Find where the given text appears and provide that cell's center as [X, Y] coordinate. 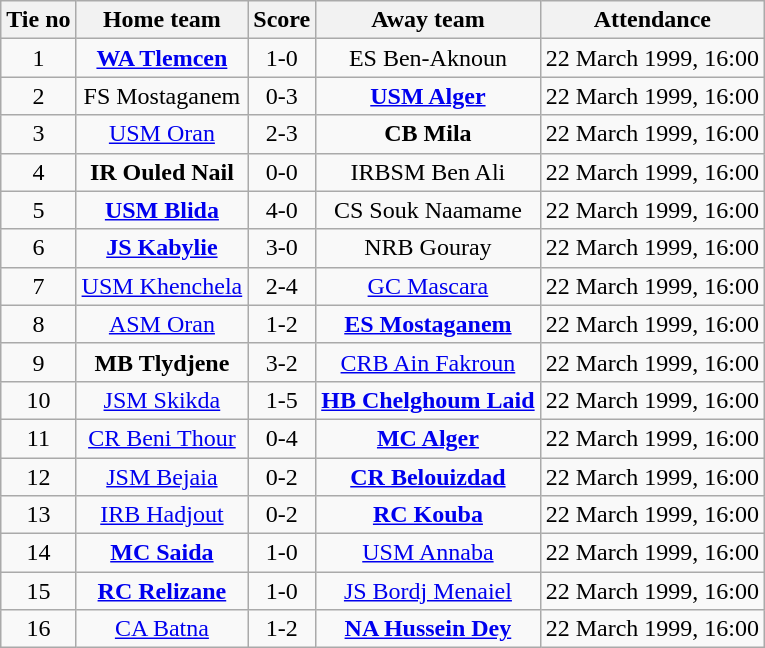
CR Belouizdad [428, 477]
CRB Ain Fakroun [428, 362]
4 [38, 172]
Away team [428, 20]
0-0 [282, 172]
Tie no [38, 20]
3-0 [282, 248]
MC Saida [162, 553]
RC Relizane [162, 591]
WA Tlemcen [162, 58]
MC Alger [428, 438]
7 [38, 286]
USM Khenchela [162, 286]
2-4 [282, 286]
ES Mostaganem [428, 324]
CR Beni Thour [162, 438]
ASM Oran [162, 324]
USM Oran [162, 134]
12 [38, 477]
USM Annaba [428, 553]
Attendance [652, 20]
Score [282, 20]
NA Hussein Dey [428, 629]
Home team [162, 20]
IRB Hadjout [162, 515]
RC Kouba [428, 515]
13 [38, 515]
1-5 [282, 400]
9 [38, 362]
1 [38, 58]
MB Tlydjene [162, 362]
USM Alger [428, 96]
5 [38, 210]
ES Ben-Aknoun [428, 58]
2 [38, 96]
15 [38, 591]
JS Bordj Menaiel [428, 591]
FS Mostaganem [162, 96]
JSM Bejaia [162, 477]
CA Batna [162, 629]
CB Mila [428, 134]
16 [38, 629]
6 [38, 248]
JSM Skikda [162, 400]
IRBSM Ben Ali [428, 172]
10 [38, 400]
HB Chelghoum Laid [428, 400]
2-3 [282, 134]
4-0 [282, 210]
NRB Gouray [428, 248]
JS Kabylie [162, 248]
0-3 [282, 96]
USM Blida [162, 210]
GC Mascara [428, 286]
11 [38, 438]
0-4 [282, 438]
3-2 [282, 362]
14 [38, 553]
8 [38, 324]
IR Ouled Nail [162, 172]
CS Souk Naamame [428, 210]
3 [38, 134]
